Scan for the cell matching the given text and deliver its [x, y] coordinate at center. 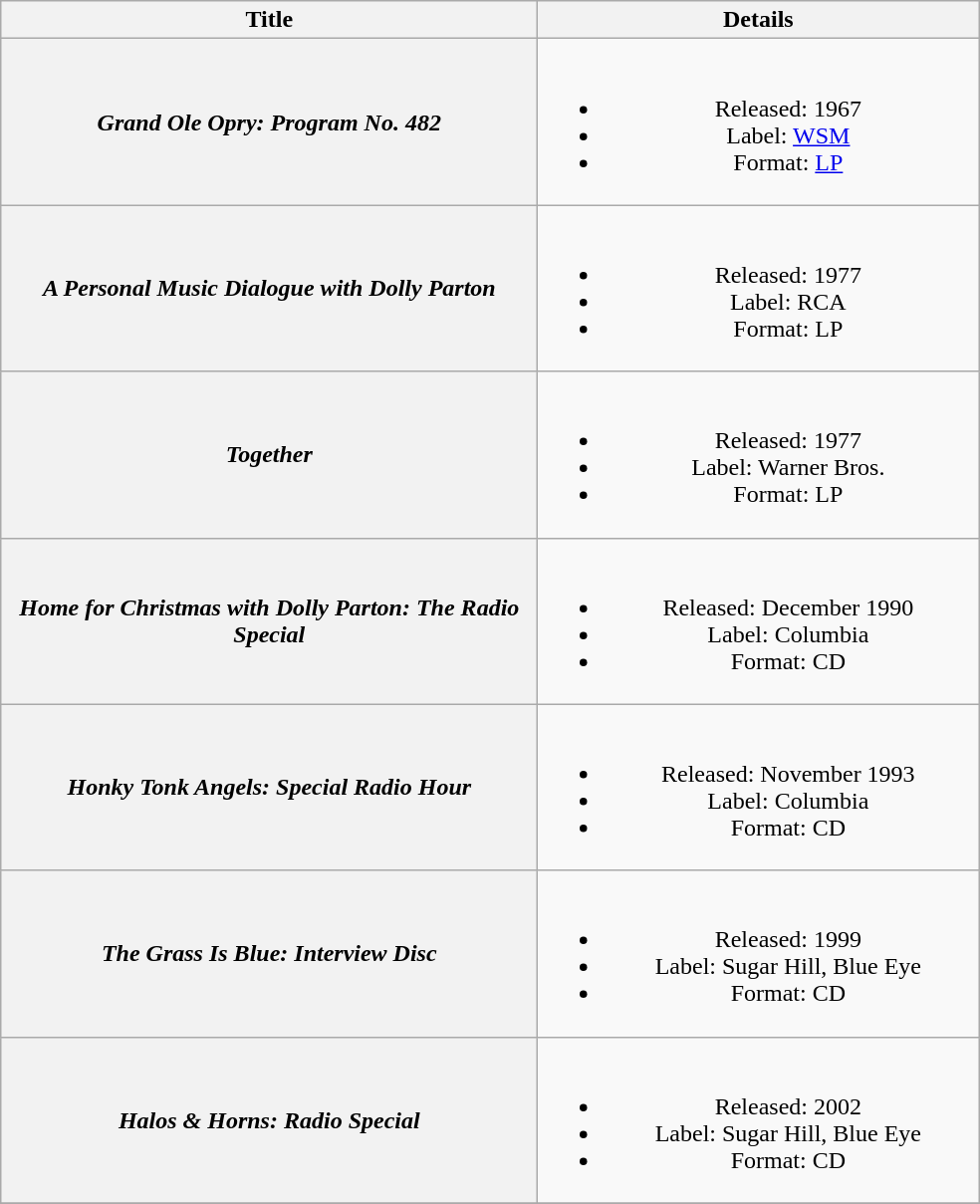
Home for Christmas with Dolly Parton: The Radio Special [269, 621]
A Personal Music Dialogue with Dolly Parton [269, 289]
Released: 1999Label: Sugar Hill, Blue EyeFormat: CD [759, 954]
Honky Tonk Angels: Special Radio Hour [269, 787]
The Grass Is Blue: Interview Disc [269, 954]
Released: 1977Label: RCAFormat: LP [759, 289]
Released: 1967Label: WSMFormat: LP [759, 121]
Grand Ole Opry: Program No. 482 [269, 121]
Halos & Horns: Radio Special [269, 1119]
Title [269, 20]
Released: November 1993Label: ColumbiaFormat: CD [759, 787]
Details [759, 20]
Together [269, 454]
Released: December 1990Label: ColumbiaFormat: CD [759, 621]
Released: 1977Label: Warner Bros.Format: LP [759, 454]
Released: 2002Label: Sugar Hill, Blue EyeFormat: CD [759, 1119]
